For the text-containing cell, return its midpoint in (X, Y) coordinate format. 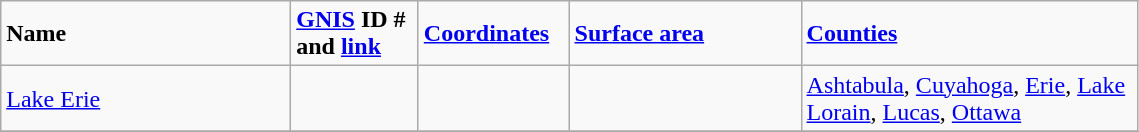
GNIS ID #and link (355, 34)
Coordinates (494, 34)
Ashtabula, Cuyahoga, Erie, LakeLorain, Lucas, Ottawa (969, 98)
Surface area (685, 34)
Lake Erie (146, 98)
Counties (969, 34)
Name (146, 34)
